Scan for the cell matching the given text and deliver its [X, Y] coordinate at center. 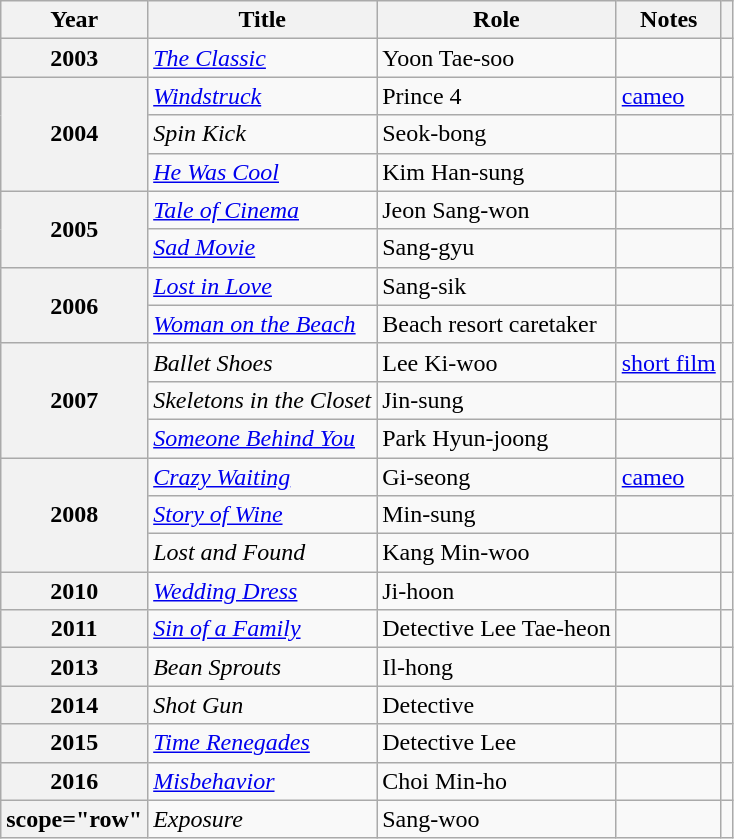
Kang Min-woo [496, 553]
Exposure [262, 819]
Detective Lee Tae-heon [496, 629]
Story of Wine [262, 515]
Year [74, 20]
Sin of a Family [262, 629]
Skeletons in the Closet [262, 400]
2013 [74, 667]
Jeon Sang-won [496, 210]
The Classic [262, 58]
Woman on the Beach [262, 324]
Jin-sung [496, 400]
Role [496, 20]
Shot Gun [262, 705]
Gi-seong [496, 477]
Notes [668, 20]
Sang-gyu [496, 248]
2011 [74, 629]
2007 [74, 400]
Beach resort caretaker [496, 324]
Seok-bong [496, 134]
Yoon Tae-soo [496, 58]
Wedding Dress [262, 591]
Ji-hoon [496, 591]
Prince 4 [496, 96]
Crazy Waiting [262, 477]
Kim Han-sung [496, 172]
Sang-sik [496, 286]
Detective Lee [496, 743]
Lost in Love [262, 286]
Min-sung [496, 515]
Choi Min-ho [496, 781]
Title [262, 20]
2016 [74, 781]
2003 [74, 58]
Bean Sprouts [262, 667]
2004 [74, 134]
Tale of Cinema [262, 210]
2005 [74, 229]
Sad Movie [262, 248]
scope="row" [74, 819]
2006 [74, 305]
Someone Behind You [262, 438]
short film [668, 362]
Park Hyun-joong [496, 438]
Lost and Found [262, 553]
Time Renegades [262, 743]
He Was Cool [262, 172]
2008 [74, 515]
Il-hong [496, 667]
Misbehavior [262, 781]
Windstruck [262, 96]
2010 [74, 591]
2014 [74, 705]
Ballet Shoes [262, 362]
Spin Kick [262, 134]
2015 [74, 743]
Detective [496, 705]
Sang-woo [496, 819]
Lee Ki-woo [496, 362]
